Pinpoint the cell where the given text exists, returning its [x, y] midpoint coordinate. 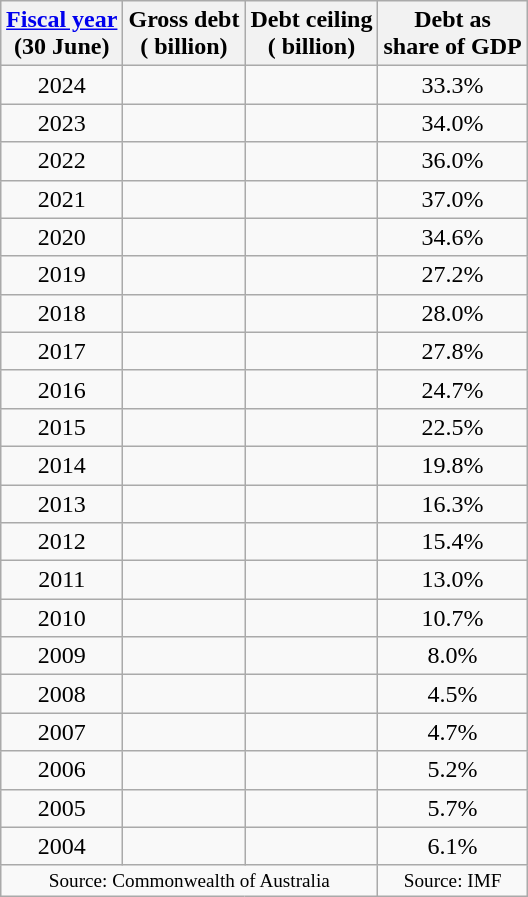
2006 [62, 770]
Debt asshare of GDP [452, 34]
2004 [62, 846]
16.3% [452, 503]
2008 [62, 694]
34.6% [452, 237]
27.8% [452, 351]
Source: IMF [452, 881]
2021 [62, 199]
4.7% [452, 732]
Debt ceiling( billion) [312, 34]
2020 [62, 237]
2024 [62, 85]
6.1% [452, 846]
2022 [62, 161]
2017 [62, 351]
4.5% [452, 694]
37.0% [452, 199]
28.0% [452, 313]
2015 [62, 427]
19.8% [452, 465]
24.7% [452, 389]
34.0% [452, 123]
10.7% [452, 618]
2019 [62, 275]
15.4% [452, 542]
5.2% [452, 770]
36.0% [452, 161]
33.3% [452, 85]
27.2% [452, 275]
2012 [62, 542]
13.0% [452, 580]
Source: Commonwealth of Australia [190, 881]
2014 [62, 465]
2011 [62, 580]
2007 [62, 732]
2016 [62, 389]
8.0% [452, 656]
2023 [62, 123]
5.7% [452, 808]
2018 [62, 313]
2010 [62, 618]
Fiscal year(30 June) [62, 34]
22.5% [452, 427]
2009 [62, 656]
2005 [62, 808]
Gross debt( billion) [184, 34]
2013 [62, 503]
